Locate the cell with the specified text and output its (X, Y) center coordinate. 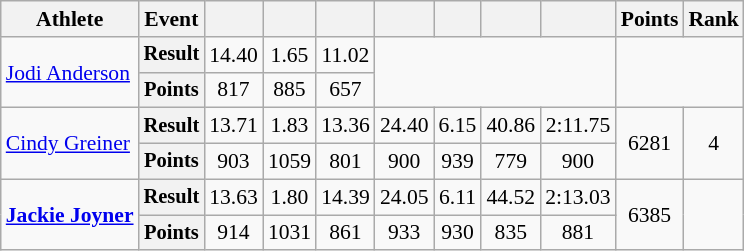
Rank (714, 19)
1.80 (290, 197)
933 (404, 233)
11.02 (346, 55)
44.52 (510, 197)
Jodi Anderson (70, 72)
1.83 (290, 126)
6281 (650, 144)
6.11 (458, 197)
914 (234, 233)
835 (510, 233)
6.15 (458, 126)
24.05 (404, 197)
14.40 (234, 55)
Jackie Joyner (70, 214)
13.36 (346, 126)
13.71 (234, 126)
2:13.03 (578, 197)
1.65 (290, 55)
779 (510, 162)
14.39 (346, 197)
930 (458, 233)
Cindy Greiner (70, 144)
4 (714, 144)
13.63 (234, 197)
1031 (290, 233)
Event (172, 19)
903 (234, 162)
2:11.75 (578, 126)
657 (346, 90)
40.86 (510, 126)
6385 (650, 214)
817 (234, 90)
881 (578, 233)
1059 (290, 162)
24.40 (404, 126)
885 (290, 90)
861 (346, 233)
939 (458, 162)
Athlete (70, 19)
801 (346, 162)
